Find where the given text appears and provide that cell's center as (X, Y) coordinate. 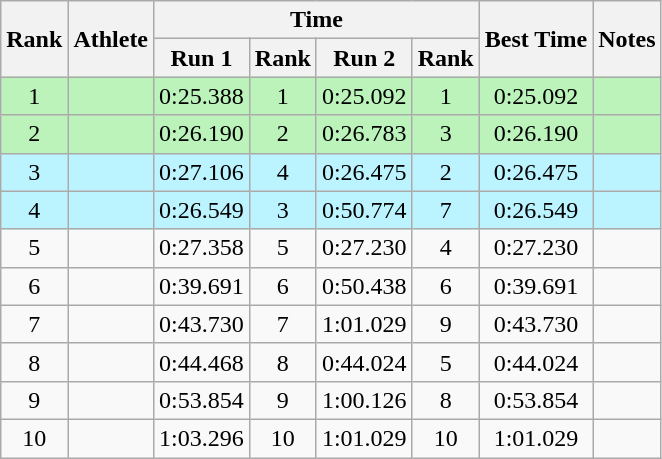
1:00.126 (364, 400)
0:25.388 (202, 96)
0:27.358 (202, 248)
Best Time (536, 39)
Run 2 (364, 58)
Time (317, 20)
0:50.774 (364, 210)
Notes (627, 39)
Athlete (111, 39)
1:03.296 (202, 438)
0:44.468 (202, 362)
0:27.106 (202, 172)
Run 1 (202, 58)
0:26.783 (364, 134)
0:50.438 (364, 286)
